For the text-containing cell, return its midpoint in (x, y) coordinate format. 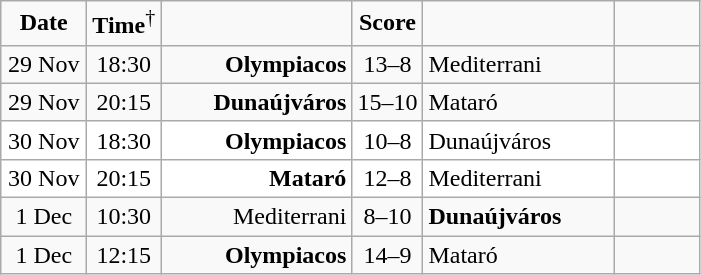
8–10 (388, 217)
15–10 (388, 102)
10:30 (124, 217)
12:15 (124, 255)
Time† (124, 24)
10–8 (388, 140)
14–9 (388, 255)
13–8 (388, 64)
Score (388, 24)
12–8 (388, 178)
Date (44, 24)
